Return (X, Y) of the center of cell containing provided text 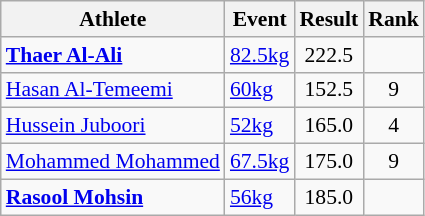
Result (328, 19)
Hasan Al-Temeemi (113, 90)
60kg (260, 90)
Mohammed Mohammed (113, 162)
152.5 (328, 90)
67.5kg (260, 162)
Thaer Al-Ali (113, 55)
52kg (260, 126)
Athlete (113, 19)
175.0 (328, 162)
82.5kg (260, 55)
222.5 (328, 55)
Hussein Juboori (113, 126)
Rank (394, 19)
Event (260, 19)
4 (394, 126)
165.0 (328, 126)
185.0 (328, 197)
Rasool Mohsin (113, 197)
56kg (260, 197)
